Detect which cell encompasses the target text, then output its (x, y) center coordinate. 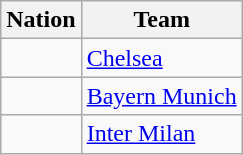
Inter Milan (162, 134)
Chelsea (162, 58)
Nation (41, 20)
Team (162, 20)
Bayern Munich (162, 96)
